For the text-containing cell, return its midpoint in [x, y] coordinate format. 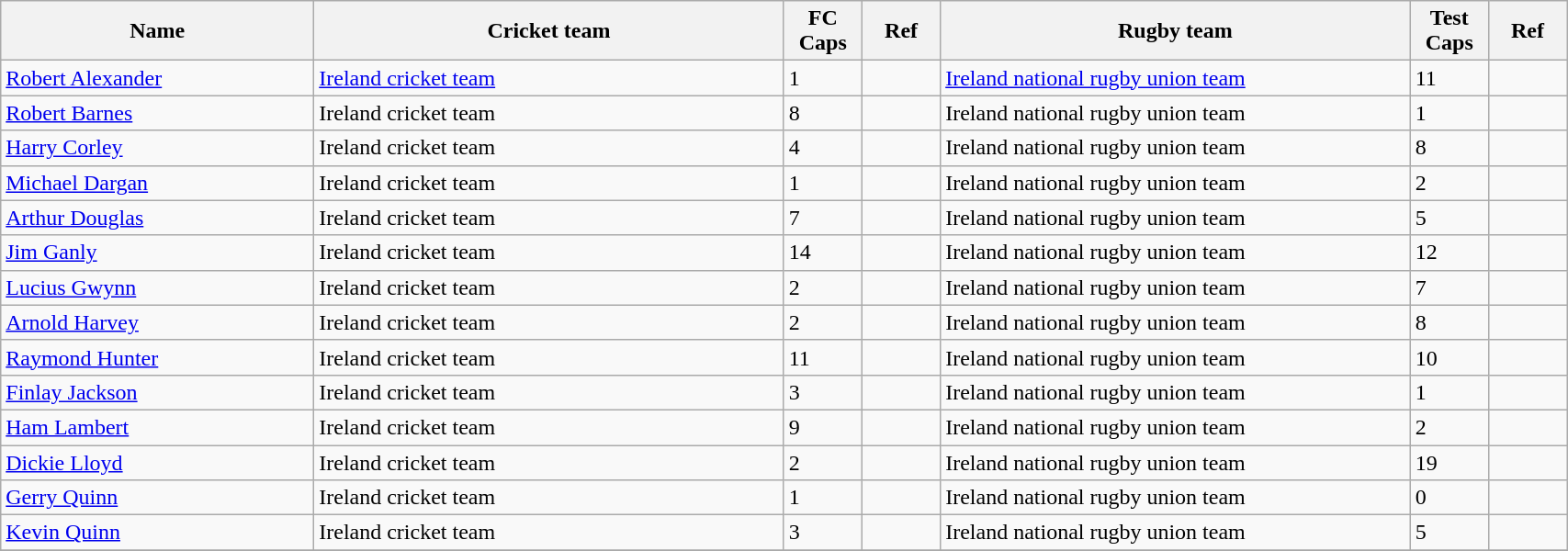
0 [1450, 498]
Finlay Jackson [158, 392]
Michael Dargan [158, 183]
Kevin Quinn [158, 533]
19 [1450, 462]
4 [823, 148]
Dickie Lloyd [158, 462]
14 [823, 253]
Robert Alexander [158, 78]
Robert Barnes [158, 113]
Name [158, 31]
Rugby team [1176, 31]
Cricket team [549, 31]
Arthur Douglas [158, 218]
Arnold Harvey [158, 322]
Ham Lambert [158, 427]
12 [1450, 253]
Gerry Quinn [158, 498]
FC Caps [823, 31]
Harry Corley [158, 148]
9 [823, 427]
Lucius Gwynn [158, 287]
Raymond Hunter [158, 357]
Test Caps [1450, 31]
10 [1450, 357]
Jim Ganly [158, 253]
